Determine the [X, Y] coordinate at the center of the cell enclosing the given text.  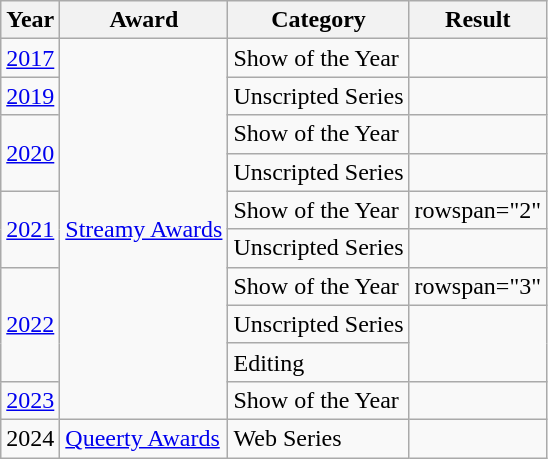
2017 [30, 58]
rowspan="3" [478, 286]
Category [318, 20]
rowspan="2" [478, 210]
Queerty Awards [144, 438]
Web Series [318, 438]
Streamy Awards [144, 230]
2023 [30, 400]
Result [478, 20]
Award [144, 20]
2021 [30, 229]
Editing [318, 362]
Year [30, 20]
2020 [30, 153]
2024 [30, 438]
2022 [30, 324]
2019 [30, 96]
